Return (X, Y) of the center of cell containing provided text 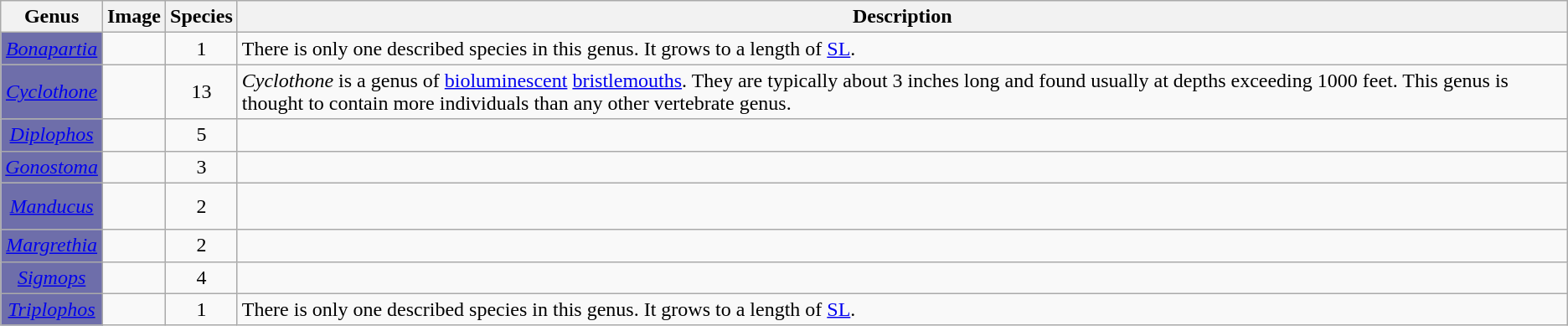
Species (202, 17)
Genus (52, 17)
Diplophos (52, 135)
Image (134, 17)
Description (902, 17)
Bonapartia (52, 49)
Cyclothone (52, 92)
Manducus (52, 206)
4 (202, 277)
Sigmops (52, 277)
Margrethia (52, 246)
3 (202, 167)
5 (202, 135)
13 (202, 92)
Triplophos (52, 309)
Gonostoma (52, 167)
